For the text-containing cell, return its midpoint in [x, y] coordinate format. 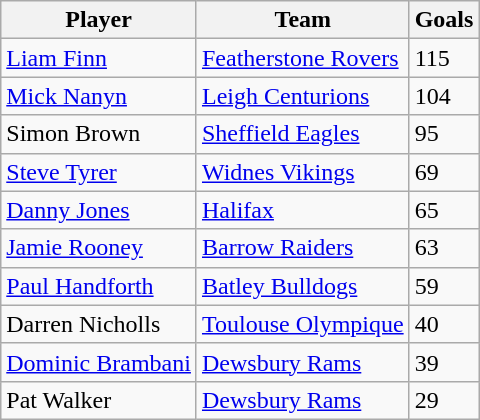
Halifax [302, 210]
65 [444, 210]
69 [444, 172]
Barrow Raiders [302, 248]
Paul Handforth [99, 286]
Leigh Centurions [302, 96]
39 [444, 362]
59 [444, 286]
Pat Walker [99, 400]
Steve Tyrer [99, 172]
Danny Jones [99, 210]
95 [444, 134]
Jamie Rooney [99, 248]
Toulouse Olympique [302, 324]
Widnes Vikings [302, 172]
29 [444, 400]
Batley Bulldogs [302, 286]
115 [444, 58]
Darren Nicholls [99, 324]
104 [444, 96]
Liam Finn [99, 58]
Mick Nanyn [99, 96]
Simon Brown [99, 134]
63 [444, 248]
Featherstone Rovers [302, 58]
Goals [444, 20]
Sheffield Eagles [302, 134]
Dominic Brambani [99, 362]
Team [302, 20]
40 [444, 324]
Player [99, 20]
